Detect which cell encompasses the target text, then output its [x, y] center coordinate. 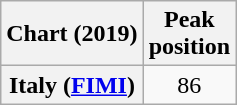
Peakposition [189, 34]
86 [189, 85]
Italy (FIMI) [72, 85]
Chart (2019) [72, 34]
